Identify which cell holds the provided text, then report its (X, Y) central coordinate. 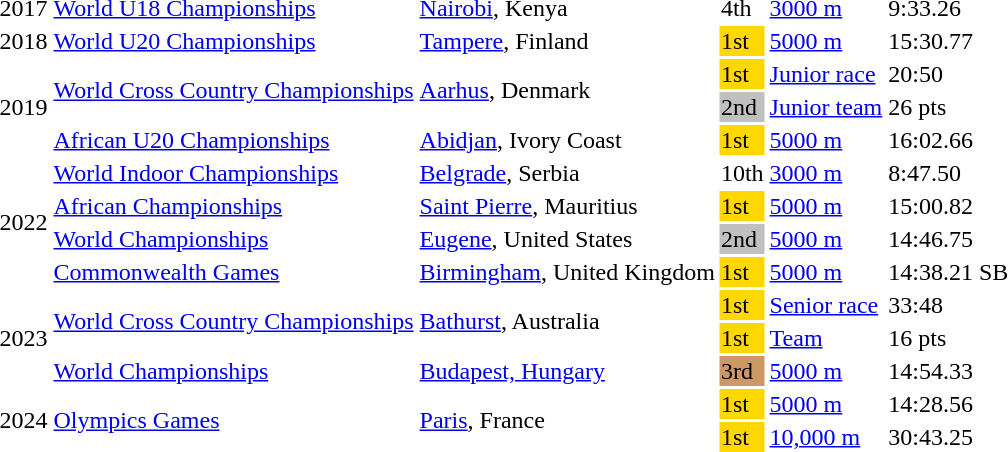
Abidjan, Ivory Coast (567, 140)
Junior race (826, 74)
Paris, France (567, 420)
Bathurst, Australia (567, 322)
Senior race (826, 305)
10,000 m (826, 437)
World Indoor Championships (234, 173)
Junior team (826, 107)
Team (826, 338)
Aarhus, Denmark (567, 90)
Tampere, Finland (567, 41)
10th (742, 173)
World U20 Championships (234, 41)
Belgrade, Serbia (567, 173)
3000 m (826, 173)
Saint Pierre, Mauritius (567, 206)
Commonwealth Games (234, 272)
3rd (742, 371)
Olympics Games (234, 420)
African Championships (234, 206)
Budapest, Hungary (567, 371)
Eugene, United States (567, 239)
African U20 Championships (234, 140)
Birmingham, United Kingdom (567, 272)
